Find where the given text appears and provide that cell's center as [X, Y] coordinate. 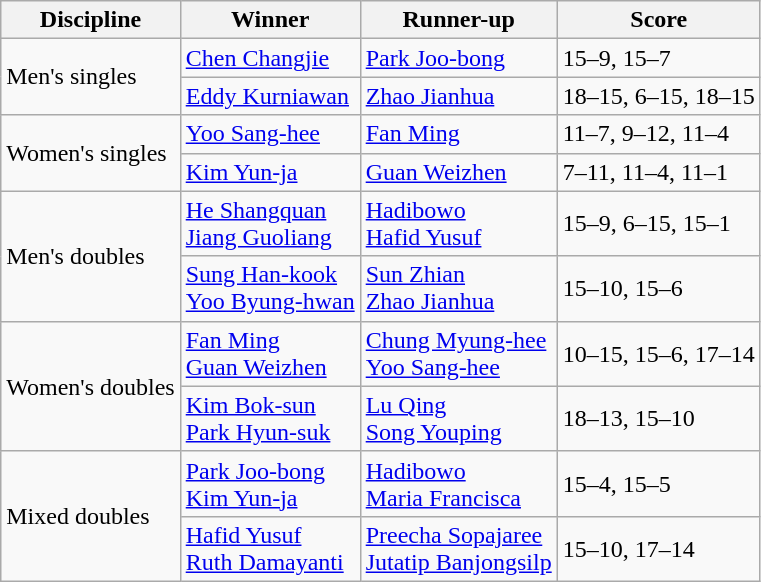
11–7, 9–12, 11–4 [658, 134]
Kim Bok-sun Park Hyun-suk [270, 418]
Hafid Yusuf Ruth Damayanti [270, 548]
Chung Myung-hee Yoo Sang-hee [458, 354]
Women's doubles [90, 386]
Men's doubles [90, 256]
Zhao Jianhua [458, 96]
15–10, 15–6 [658, 288]
Fan Ming Guan Weizhen [270, 354]
Eddy Kurniawan [270, 96]
15–10, 17–14 [658, 548]
Kim Yun-ja [270, 172]
18–13, 15–10 [658, 418]
Men's singles [90, 77]
Score [658, 20]
Chen Changjie [270, 58]
Yoo Sang-hee [270, 134]
Fan Ming [458, 134]
7–11, 11–4, 11–1 [658, 172]
18–15, 6–15, 18–15 [658, 96]
Winner [270, 20]
Sun Zhian Zhao Jianhua [458, 288]
Park Joo-bong Kim Yun-ja [270, 484]
Park Joo-bong [458, 58]
He Shangquan Jiang Guoliang [270, 224]
15–9, 15–7 [658, 58]
Lu Qing Song Youping [458, 418]
Preecha Sopajaree Jutatip Banjongsilp [458, 548]
Guan Weizhen [458, 172]
Sung Han-kook Yoo Byung-hwan [270, 288]
Mixed doubles [90, 516]
15–4, 15–5 [658, 484]
Runner-up [458, 20]
Women's singles [90, 153]
15–9, 6–15, 15–1 [658, 224]
Hadibowo Hafid Yusuf [458, 224]
Discipline [90, 20]
Hadibowo Maria Francisca [458, 484]
10–15, 15–6, 17–14 [658, 354]
